Identify which cell holds the provided text, then report its (X, Y) central coordinate. 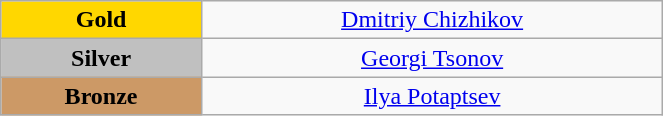
Georgi Tsonov (432, 58)
Silver (102, 58)
Bronze (102, 96)
Ilya Potaptsev (432, 96)
Gold (102, 20)
Dmitriy Chizhikov (432, 20)
